From the cell containing the given text, extract its center point as (X, Y) coordinate. 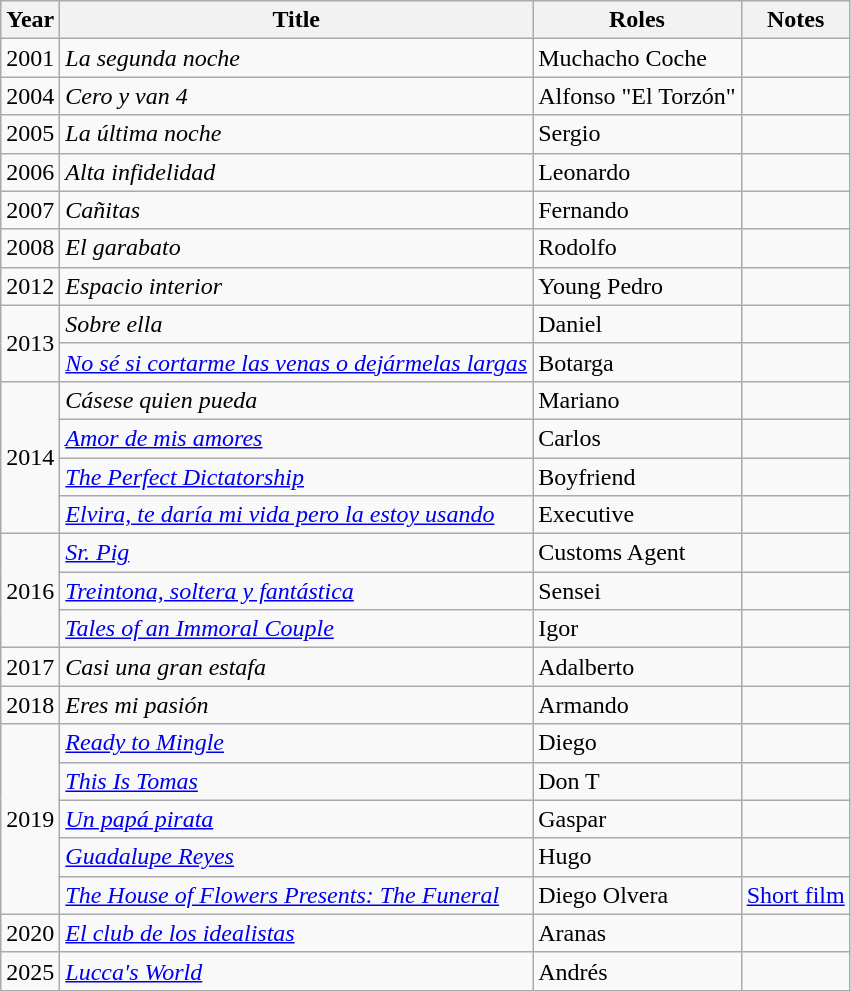
Boyfriend (638, 477)
Lucca's World (296, 971)
No sé si cortarme las venas o dejármelas largas (296, 362)
Muchacho Coche (638, 58)
La última noche (296, 134)
Roles (638, 20)
Notes (796, 20)
Casi una gran estafa (296, 667)
Fernando (638, 210)
2025 (30, 971)
Year (30, 20)
2019 (30, 819)
2017 (30, 667)
Short film (796, 895)
Sensei (638, 591)
2001 (30, 58)
Carlos (638, 438)
Leonardo (638, 172)
Guadalupe Reyes (296, 857)
2004 (30, 96)
Gaspar (638, 819)
Don T (638, 781)
Eres mi pasión (296, 705)
Ready to Mingle (296, 743)
Hugo (638, 857)
Cero y van 4 (296, 96)
2006 (30, 172)
Adalberto (638, 667)
Daniel (638, 324)
Amor de mis amores (296, 438)
2014 (30, 457)
Title (296, 20)
Young Pedro (638, 286)
The House of Flowers Presents: The Funeral (296, 895)
Sobre ella (296, 324)
Igor (638, 629)
This Is Tomas (296, 781)
Diego Olvera (638, 895)
Diego (638, 743)
La segunda noche (296, 58)
2007 (30, 210)
Sergio (638, 134)
Andrés (638, 971)
El garabato (296, 248)
Aranas (638, 933)
Armando (638, 705)
Botarga (638, 362)
El club de los idealistas (296, 933)
2020 (30, 933)
2012 (30, 286)
2008 (30, 248)
Executive (638, 515)
Cañitas (296, 210)
2013 (30, 343)
Treintona, soltera y fantástica (296, 591)
Sr. Pig (296, 553)
Un papá pirata (296, 819)
Rodolfo (638, 248)
Espacio interior (296, 286)
Mariano (638, 400)
The Perfect Dictatorship (296, 477)
Elvira, te daría mi vida pero la estoy usando (296, 515)
2018 (30, 705)
Cásese quien pueda (296, 400)
2016 (30, 591)
Alfonso "El Torzón" (638, 96)
Alta infidelidad (296, 172)
Tales of an Immoral Couple (296, 629)
Customs Agent (638, 553)
2005 (30, 134)
